From the cell containing the given text, extract its center point as [X, Y] coordinate. 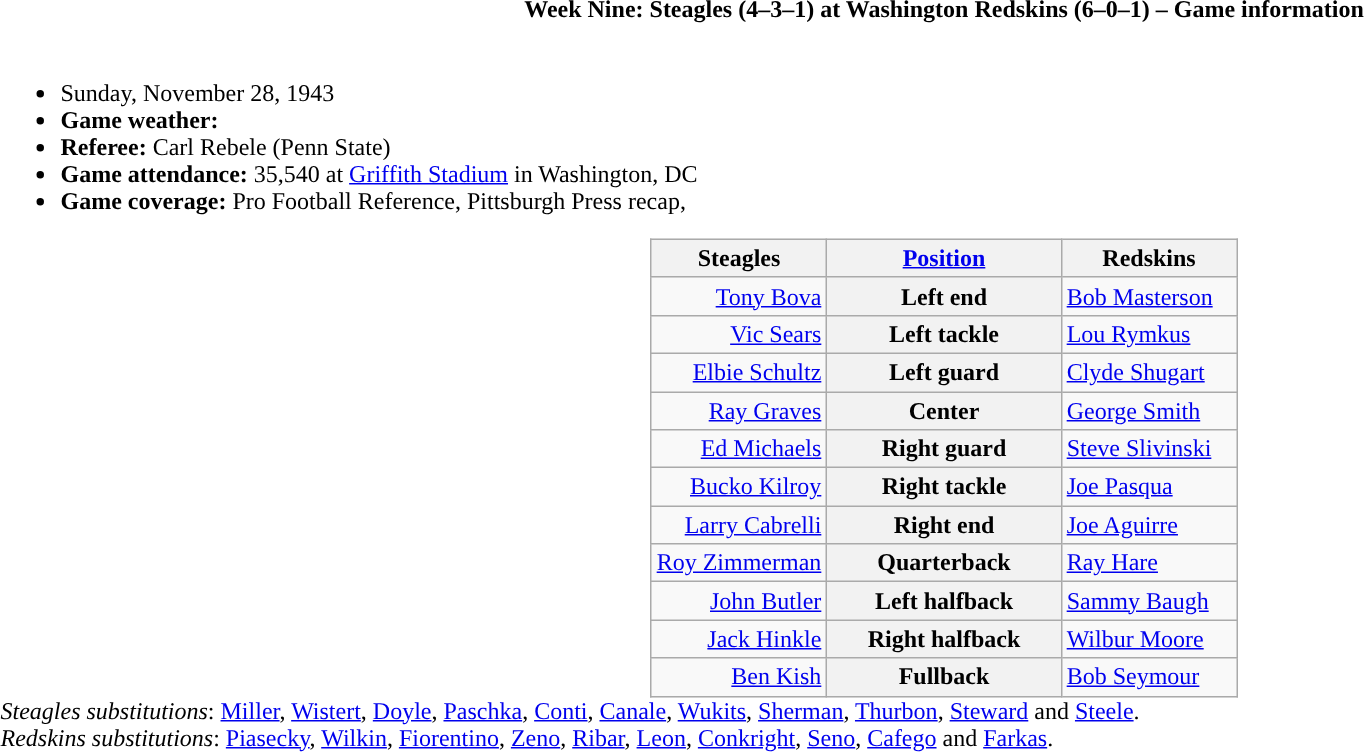
Left guard [944, 372]
Jack Hinkle [739, 639]
Right end [944, 525]
Wilbur Moore [1149, 639]
Clyde Shugart [1149, 372]
Roy Zimmerman [739, 563]
Ed Michaels [739, 449]
Sammy Baugh [1149, 601]
Left tackle [944, 334]
Redskins [1149, 258]
Bob Seymour [1149, 677]
John Butler [739, 601]
Bucko Kilroy [739, 487]
Right halfback [944, 639]
Tony Bova [739, 296]
Ray Hare [1149, 563]
Steve Slivinski [1149, 449]
Ray Graves [739, 411]
Lou Rymkus [1149, 334]
Left end [944, 296]
Left halfback [944, 601]
Vic Sears [739, 334]
Center [944, 411]
Right guard [944, 449]
Fullback [944, 677]
George Smith [1149, 411]
Larry Cabrelli [739, 525]
Elbie Schultz [739, 372]
Right tackle [944, 487]
Ben Kish [739, 677]
Joe Aguirre [1149, 525]
Quarterback [944, 563]
Steagles [739, 258]
Bob Masterson [1149, 296]
Joe Pasqua [1149, 487]
Position [944, 258]
